Search for the cell housing the specified text and yield its (x, y) center coordinate. 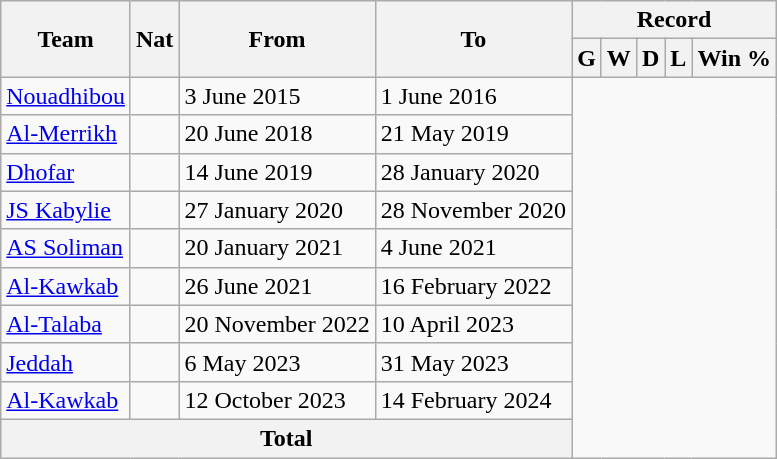
Record (674, 20)
20 January 2021 (277, 248)
Al-Talaba (66, 324)
AS Soliman (66, 248)
28 January 2020 (473, 172)
Jeddah (66, 362)
20 November 2022 (277, 324)
From (277, 39)
26 June 2021 (277, 286)
6 May 2023 (277, 362)
20 June 2018 (277, 134)
L (678, 58)
3 June 2015 (277, 96)
Team (66, 39)
Win % (734, 58)
JS Kabylie (66, 210)
To (473, 39)
12 October 2023 (277, 400)
1 June 2016 (473, 96)
31 May 2023 (473, 362)
4 June 2021 (473, 248)
10 April 2023 (473, 324)
14 June 2019 (277, 172)
Al-Merrikh (66, 134)
Nat (154, 39)
16 February 2022 (473, 286)
D (650, 58)
G (587, 58)
Nouadhibou (66, 96)
27 January 2020 (277, 210)
28 November 2020 (473, 210)
W (618, 58)
Dhofar (66, 172)
21 May 2019 (473, 134)
Total (286, 438)
14 February 2024 (473, 400)
